Search for the cell housing the specified text and yield its [X, Y] center coordinate. 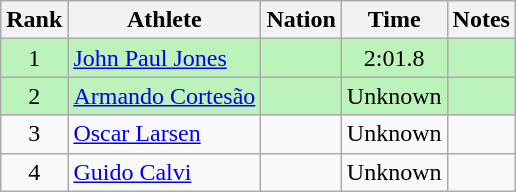
1 [34, 58]
Oscar Larsen [164, 134]
Time [394, 20]
John Paul Jones [164, 58]
3 [34, 134]
Nation [301, 20]
Guido Calvi [164, 172]
Rank [34, 20]
Notes [481, 20]
Athlete [164, 20]
2:01.8 [394, 58]
4 [34, 172]
Armando Cortesão [164, 96]
2 [34, 96]
